Find where the given text appears and provide that cell's center as (X, Y) coordinate. 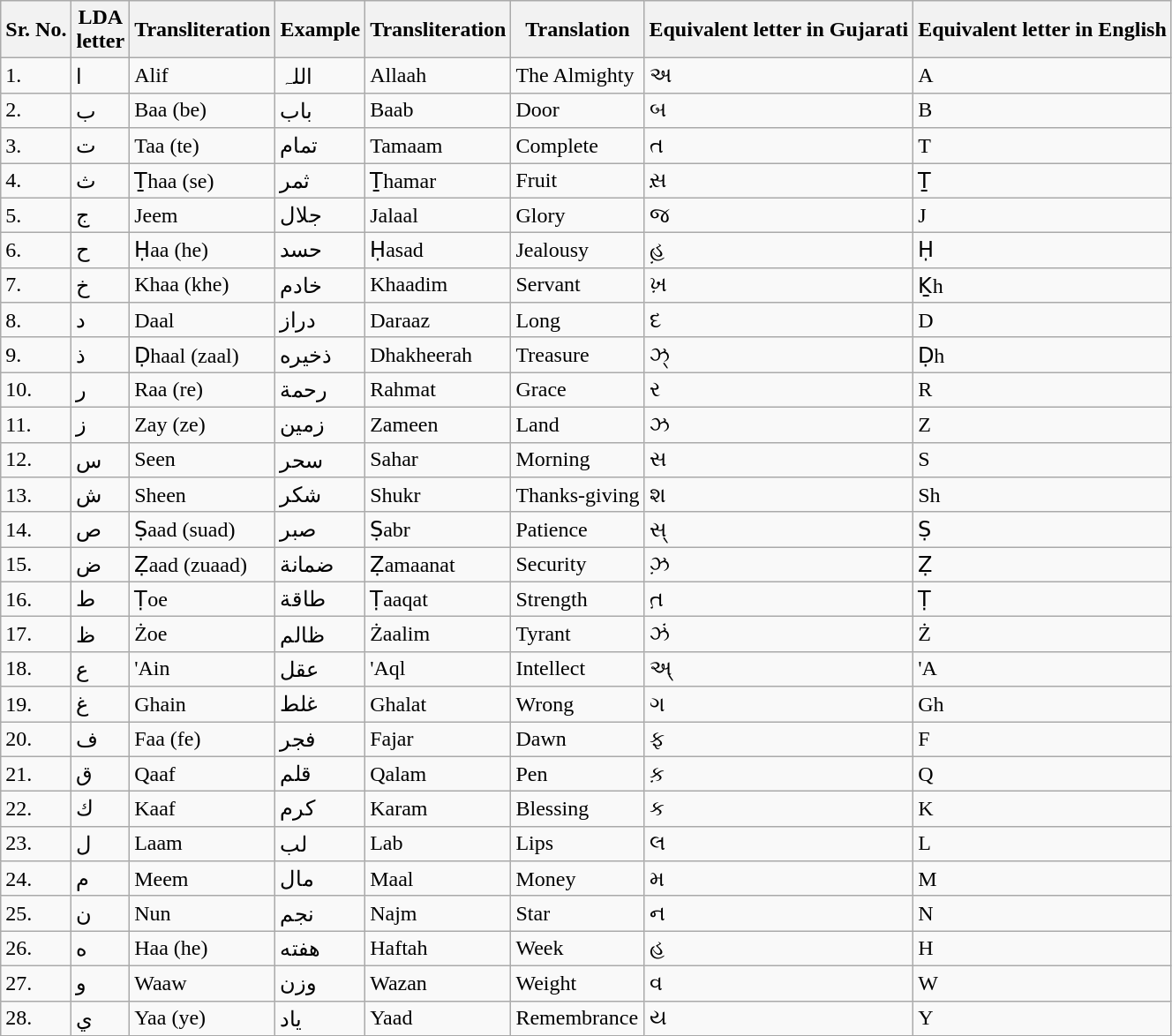
Servant (577, 285)
Treasure (577, 355)
Lab (438, 844)
خادم (320, 285)
Ṯhamar (438, 180)
ظ (101, 634)
2. (36, 110)
Jeem (203, 215)
Thanks-giving (577, 495)
دراز (320, 320)
Grace (577, 390)
Door (577, 110)
અ્ (778, 669)
Sr. No. (36, 30)
Kaaf (203, 809)
Ṣabr (438, 529)
كرم (320, 809)
F (1043, 739)
ઝ્ (778, 355)
6. (36, 251)
عقل (320, 669)
ض (101, 565)
Ḥ (1043, 251)
Remembrance (577, 1018)
Glory (577, 215)
Week (577, 949)
ત (778, 146)
S (1043, 460)
ك (101, 809)
Intellect (577, 669)
Baab (438, 110)
ક઼ (778, 774)
18. (36, 669)
ف (101, 739)
Laam (203, 844)
Strength (577, 599)
12. (36, 460)
'Aql (438, 669)
اللہ (320, 76)
20. (36, 739)
ضمانة (320, 565)
W (1043, 983)
Daraaz (438, 320)
Nun (203, 913)
હ (778, 949)
ત઼ (778, 599)
ذ (101, 355)
10. (36, 390)
Ẓaad (zuaad) (203, 565)
طاقة (320, 599)
16. (36, 599)
Fruit (577, 180)
22. (36, 809)
ج (101, 215)
ع (101, 669)
ય (778, 1018)
Meem (203, 879)
Raa (re) (203, 390)
Ẓamaanat (438, 565)
Faa (fe) (203, 739)
قلم (320, 774)
હ઼ (778, 251)
D (1043, 320)
Complete (577, 146)
Ghain (203, 704)
4. (36, 180)
سحر (320, 460)
فجر (320, 739)
8. (36, 320)
Sh (1043, 495)
ط (101, 599)
Translation (577, 30)
Ṯ (1043, 180)
Zameen (438, 424)
Maal (438, 879)
5. (36, 215)
زمين (320, 424)
Karam (438, 809)
ب (101, 110)
Żoe (203, 634)
Fajar (438, 739)
ل (101, 844)
LDAletter (101, 30)
Baa (be) (203, 110)
Yaad (438, 1018)
ه (101, 949)
Ḵh (1043, 285)
Sahar (438, 460)
Ṭoe (203, 599)
م (101, 879)
ثمر (320, 180)
23. (36, 844)
Ḍh (1043, 355)
13. (36, 495)
Q (1043, 774)
B (1043, 110)
24. (36, 879)
N (1043, 913)
ظالم (320, 634)
Khaa (khe) (203, 285)
ર (778, 390)
شکر (320, 495)
لب (320, 844)
ذخيره (320, 355)
ગ (778, 704)
ઝં (778, 634)
15. (36, 565)
Security (577, 565)
ياد (320, 1018)
Seen (203, 460)
Wazan (438, 983)
Yaa (ye) (203, 1018)
ا (101, 76)
Equivalent letter in Gujarati (778, 30)
Ṭaaqat (438, 599)
Rahmat (438, 390)
Waaw (203, 983)
Ṭ (1043, 599)
تمام (320, 146)
Lips (577, 844)
'A (1043, 669)
Gh (1043, 704)
ث (101, 180)
A (1043, 76)
લ (778, 844)
અ (778, 76)
સ્ (778, 529)
Dawn (577, 739)
نجم (320, 913)
Sheen (203, 495)
11. (36, 424)
Allaah (438, 76)
Ṯhaa (se) (203, 180)
Daal (203, 320)
ઝ (778, 424)
ન (778, 913)
Pen (577, 774)
مال (320, 879)
દ (778, 320)
Haa (he) (203, 949)
26. (36, 949)
Land (577, 424)
સ઼઼ (778, 180)
هفته (320, 949)
ت (101, 146)
ઝ઼ (778, 565)
Żaalim (438, 634)
ص (101, 529)
Qaaf (203, 774)
Taa (te) (203, 146)
L (1043, 844)
19. (36, 704)
س (101, 460)
ز (101, 424)
M (1043, 879)
મ (778, 879)
Najm (438, 913)
જ (778, 215)
جلال (320, 215)
Shukr (438, 495)
વ (778, 983)
Equivalent letter in English (1043, 30)
સ (778, 460)
ي (101, 1018)
J (1043, 215)
ખ઼ (778, 285)
Morning (577, 460)
Ṣaad (suad) (203, 529)
حسد (320, 251)
ક (778, 809)
خ (101, 285)
ح (101, 251)
Money (577, 879)
Ẓ (1043, 565)
Zay (ze) (203, 424)
Ḥaa (he) (203, 251)
Haftah (438, 949)
Tamaam (438, 146)
Ḥasad (438, 251)
وزن (320, 983)
Tyrant (577, 634)
Blessing (577, 809)
ફ (778, 739)
ق (101, 774)
Patience (577, 529)
Jalaal (438, 215)
Wrong (577, 704)
Khaadim (438, 285)
ش (101, 495)
غ (101, 704)
T (1043, 146)
R (1043, 390)
Ṣ (1043, 529)
Y (1043, 1018)
Long (577, 320)
H (1043, 949)
શ (778, 495)
Ż (1043, 634)
Z (1043, 424)
د (101, 320)
K (1043, 809)
1. (36, 76)
Star (577, 913)
21. (36, 774)
Qalam (438, 774)
25. (36, 913)
Alif (203, 76)
Ghalat (438, 704)
Jealousy (577, 251)
و (101, 983)
3. (36, 146)
Dhakheerah (438, 355)
27. (36, 983)
غلط (320, 704)
Ḍhaal (zaal) (203, 355)
Example (320, 30)
The Almighty (577, 76)
ر (101, 390)
17. (36, 634)
صبر (320, 529)
બ (778, 110)
ن (101, 913)
7. (36, 285)
باب (320, 110)
28. (36, 1018)
9. (36, 355)
Weight (577, 983)
'Ain (203, 669)
رحمة (320, 390)
14. (36, 529)
